Locate the cell with the specified text and output its (X, Y) center coordinate. 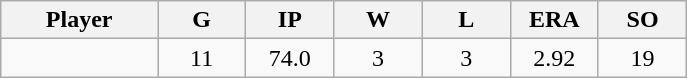
11 (202, 58)
19 (642, 58)
Player (80, 20)
L (466, 20)
ERA (554, 20)
2.92 (554, 58)
G (202, 20)
IP (290, 20)
74.0 (290, 58)
W (378, 20)
SO (642, 20)
